Output the (X, Y) coordinate of the center of the cell containing the given text.  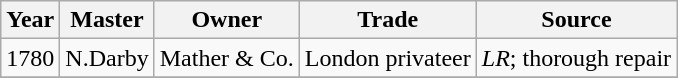
Master (107, 20)
Trade (388, 20)
London privateer (388, 58)
Owner (226, 20)
Mather & Co. (226, 58)
Year (30, 20)
LR; thorough repair (576, 58)
1780 (30, 58)
Source (576, 20)
N.Darby (107, 58)
